Identify which cell holds the provided text, then report its [X, Y] central coordinate. 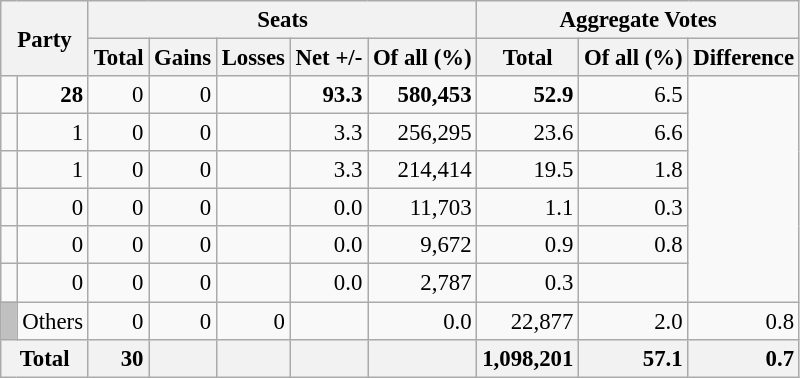
Gains [183, 58]
Others [52, 321]
2,787 [422, 283]
19.5 [528, 170]
Difference [744, 58]
11,703 [422, 208]
1,098,201 [528, 358]
0.9 [528, 245]
57.1 [634, 358]
Party [45, 38]
Seats [282, 20]
Aggregate Votes [638, 20]
580,453 [422, 95]
23.6 [528, 133]
30 [118, 358]
93.3 [328, 95]
28 [52, 95]
Net +/- [328, 58]
6.6 [634, 133]
22,877 [528, 321]
256,295 [422, 133]
1.1 [528, 208]
52.9 [528, 95]
Losses [253, 58]
6.5 [634, 95]
214,414 [422, 170]
0.7 [744, 358]
9,672 [422, 245]
1.8 [634, 170]
2.0 [634, 321]
